Identify which cell holds the provided text, then report its [x, y] central coordinate. 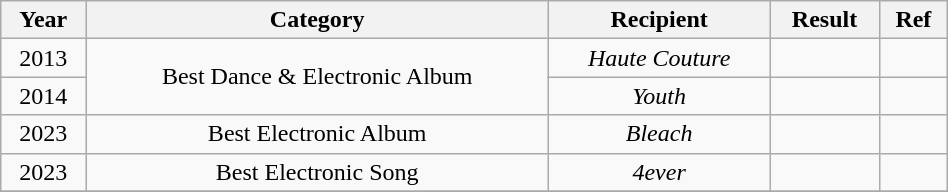
4ever [660, 172]
2014 [44, 96]
Result [825, 20]
Best Electronic Album [318, 134]
Youth [660, 96]
Best Dance & Electronic Album [318, 77]
Haute Couture [660, 58]
Bleach [660, 134]
Ref [913, 20]
Year [44, 20]
Best Electronic Song [318, 172]
Category [318, 20]
Recipient [660, 20]
2013 [44, 58]
